Identify which cell holds the provided text, then report its [X, Y] central coordinate. 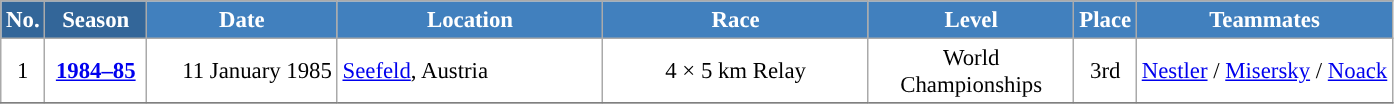
1984–85 [96, 72]
Seefeld, Austria [470, 72]
Date [242, 20]
Location [470, 20]
4 × 5 km Relay [736, 72]
No. [23, 20]
Nestler / Misersky / Noack [1264, 72]
Race [736, 20]
3rd [1105, 72]
Level [971, 20]
World Championships [971, 72]
Teammates [1264, 20]
Place [1105, 20]
11 January 1985 [242, 72]
Season [96, 20]
1 [23, 72]
